Locate the cell with the specified text and output its [x, y] center coordinate. 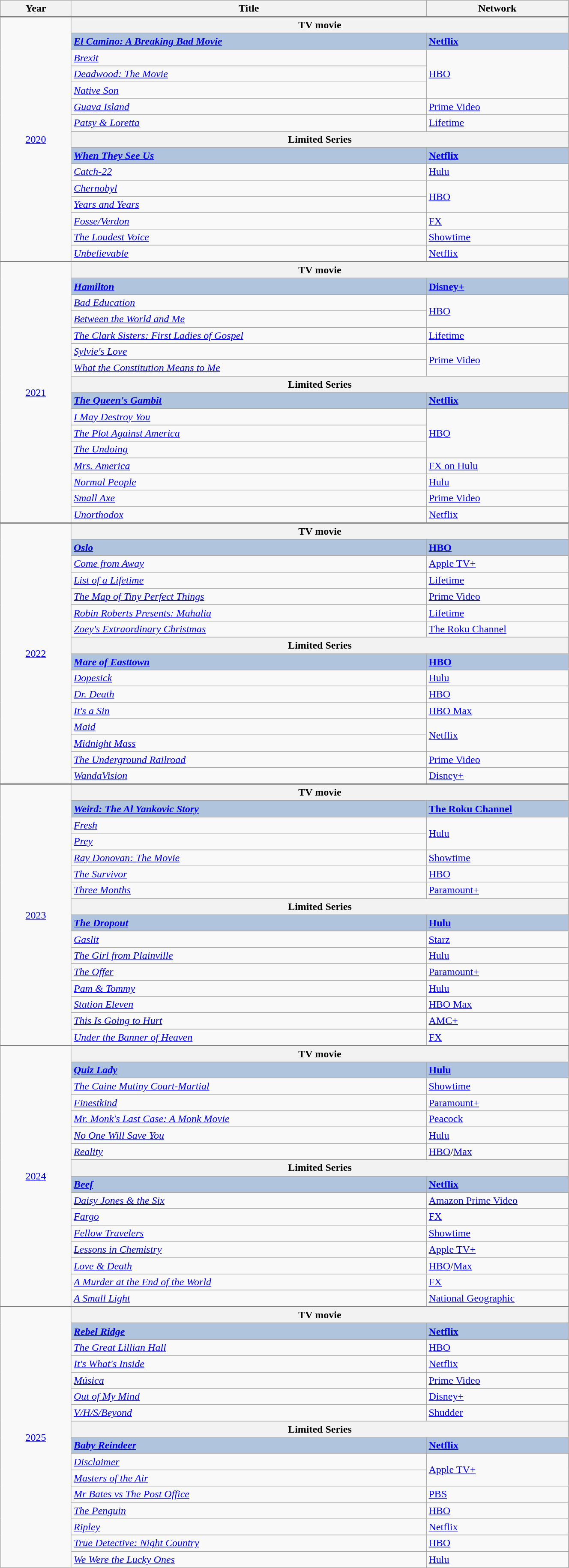
Ripley [249, 1527]
Between the World and Me [249, 319]
Lessons in Chemistry [249, 1249]
Station Eleven [249, 1005]
The Girl from Plainville [249, 955]
The Plot Against America [249, 433]
Weird: The Al Yankovic Story [249, 809]
A Small Light [249, 1298]
Love & Death [249, 1266]
Dr. Death [249, 694]
The Queen's Gambit [249, 401]
Disclaimer [249, 1462]
Out of My Mind [249, 1397]
The Dropout [249, 923]
Under the Banner of Heaven [249, 1037]
When They See Us [249, 156]
Three Months [249, 890]
The Map of Tiny Perfect Things [249, 596]
Bad Education [249, 302]
It's a Sin [249, 711]
The Caine Mutiny Court-Martial [249, 1086]
Baby Reindeer [249, 1445]
The Undoing [249, 449]
National Geographic [497, 1298]
Fargo [249, 1217]
Maid [249, 727]
Hamilton [249, 286]
Deadwood: The Movie [249, 74]
Ray Donovan: The Movie [249, 858]
List of a Lifetime [249, 580]
Robin Roberts Presents: Mahalia [249, 613]
V/H/S/Beyond [249, 1413]
Year [36, 9]
Amazon Prime Video [497, 1200]
Guava Island [249, 107]
Pam & Tommy [249, 988]
Unorthodox [249, 515]
2023 [36, 915]
The Loudest Voice [249, 237]
Fosse/Verdon [249, 221]
Quiz Lady [249, 1070]
What the Constitution Means to Me [249, 368]
WandaVision [249, 776]
Mare of Easttown [249, 662]
Come from Away [249, 564]
2022 [36, 653]
Chernobyl [249, 188]
A Murder at the End of the World [249, 1282]
Catch-22 [249, 172]
Shudder [497, 1413]
Midnight Mass [249, 743]
Normal People [249, 482]
True Detective: Night Country [249, 1543]
Title [249, 9]
The Great Lillian Hall [249, 1347]
Network [497, 9]
Starz [497, 939]
The Survivor [249, 874]
Peacock [497, 1119]
Unbelievable [249, 253]
Finestkind [249, 1103]
Mrs. America [249, 466]
Brexit [249, 58]
FX on Hulu [497, 466]
Fresh [249, 825]
Prey [249, 841]
Mr Bates vs The Post Office [249, 1494]
Daisy Jones & the Six [249, 1200]
El Camino: A Breaking Bad Movie [249, 42]
No One Will Save You [249, 1135]
AMC+ [497, 1021]
2020 [36, 139]
Oslo [249, 548]
2024 [36, 1176]
Dopesick [249, 678]
Masters of the Air [249, 1478]
This Is Going to Hurt [249, 1021]
2021 [36, 392]
Years and Years [249, 204]
Rebel Ridge [249, 1331]
I May Destroy You [249, 417]
Gaslit [249, 939]
Patsy & Loretta [249, 123]
The Underground Railroad [249, 760]
Small Axe [249, 498]
The Penguin [249, 1511]
2025 [36, 1437]
Zoey's Extraordinary Christmas [249, 629]
Fellow Travelers [249, 1233]
Reality [249, 1152]
Música [249, 1380]
We Were the Lucky Ones [249, 1559]
Beef [249, 1184]
PBS [497, 1494]
It's What's Inside [249, 1364]
Sylvie's Love [249, 352]
Mr. Monk's Last Case: A Monk Movie [249, 1119]
Native Son [249, 90]
The Clark Sisters: First Ladies of Gospel [249, 335]
The Offer [249, 972]
